Return the [x, y] coordinate for the center point of the cell that contains the specified text.  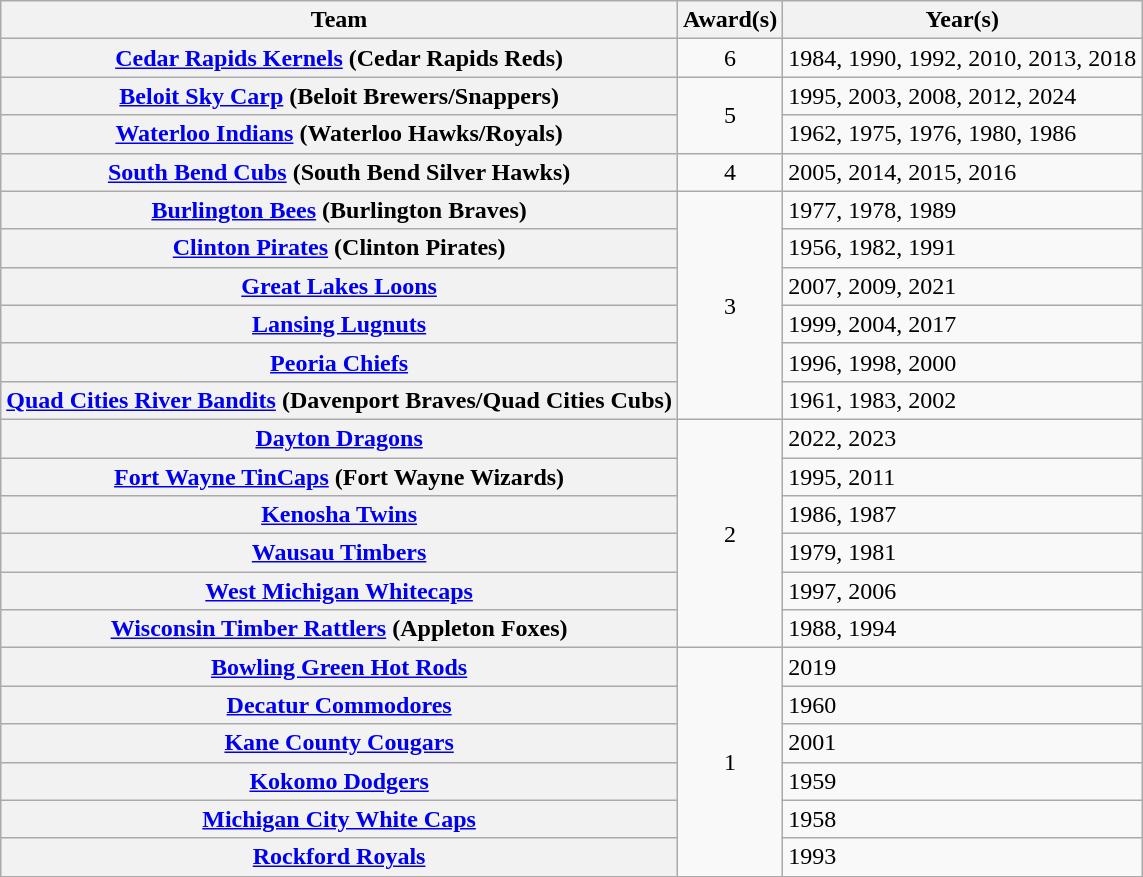
1999, 2004, 2017 [962, 324]
Kenosha Twins [340, 515]
1995, 2003, 2008, 2012, 2024 [962, 96]
Peoria Chiefs [340, 362]
1956, 1982, 1991 [962, 248]
1 [730, 762]
2007, 2009, 2021 [962, 286]
Lansing Lugnuts [340, 324]
South Bend Cubs (South Bend Silver Hawks) [340, 172]
Rockford Royals [340, 857]
Waterloo Indians (Waterloo Hawks/Royals) [340, 134]
Burlington Bees (Burlington Braves) [340, 210]
2001 [962, 743]
1959 [962, 781]
1996, 1998, 2000 [962, 362]
West Michigan Whitecaps [340, 591]
2019 [962, 667]
1960 [962, 705]
2 [730, 533]
4 [730, 172]
Team [340, 20]
Dayton Dragons [340, 438]
Cedar Rapids Kernels (Cedar Rapids Reds) [340, 58]
Michigan City White Caps [340, 819]
5 [730, 115]
Great Lakes Loons [340, 286]
1958 [962, 819]
Award(s) [730, 20]
Kane County Cougars [340, 743]
1986, 1987 [962, 515]
6 [730, 58]
Kokomo Dodgers [340, 781]
1961, 1983, 2002 [962, 400]
1977, 1978, 1989 [962, 210]
1979, 1981 [962, 553]
1962, 1975, 1976, 1980, 1986 [962, 134]
3 [730, 305]
Beloit Sky Carp (Beloit Brewers/Snappers) [340, 96]
Clinton Pirates (Clinton Pirates) [340, 248]
1997, 2006 [962, 591]
Year(s) [962, 20]
Wausau Timbers [340, 553]
Decatur Commodores [340, 705]
1993 [962, 857]
Quad Cities River Bandits (Davenport Braves/Quad Cities Cubs) [340, 400]
2005, 2014, 2015, 2016 [962, 172]
1995, 2011 [962, 477]
1984, 1990, 1992, 2010, 2013, 2018 [962, 58]
Bowling Green Hot Rods [340, 667]
2022, 2023 [962, 438]
Fort Wayne TinCaps (Fort Wayne Wizards) [340, 477]
1988, 1994 [962, 629]
Wisconsin Timber Rattlers (Appleton Foxes) [340, 629]
